Find where the given text appears and provide that cell's center as [x, y] coordinate. 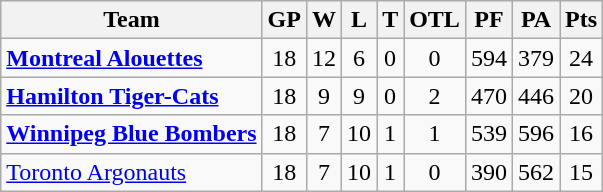
12 [324, 58]
PA [536, 20]
390 [488, 172]
6 [360, 58]
Toronto Argonauts [132, 172]
470 [488, 96]
Montreal Alouettes [132, 58]
GP [284, 20]
15 [582, 172]
20 [582, 96]
562 [536, 172]
379 [536, 58]
2 [435, 96]
W [324, 20]
Team [132, 20]
16 [582, 134]
PF [488, 20]
446 [536, 96]
539 [488, 134]
24 [582, 58]
594 [488, 58]
Winnipeg Blue Bombers [132, 134]
OTL [435, 20]
Hamilton Tiger-Cats [132, 96]
L [360, 20]
Pts [582, 20]
T [390, 20]
596 [536, 134]
